Capture the cell that displays the provided text and extract its [x, y] central coordinate. 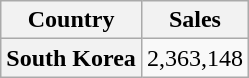
Sales [194, 20]
2,363,148 [194, 58]
Country [72, 20]
South Korea [72, 58]
